Locate the cell with the specified text and output its [x, y] center coordinate. 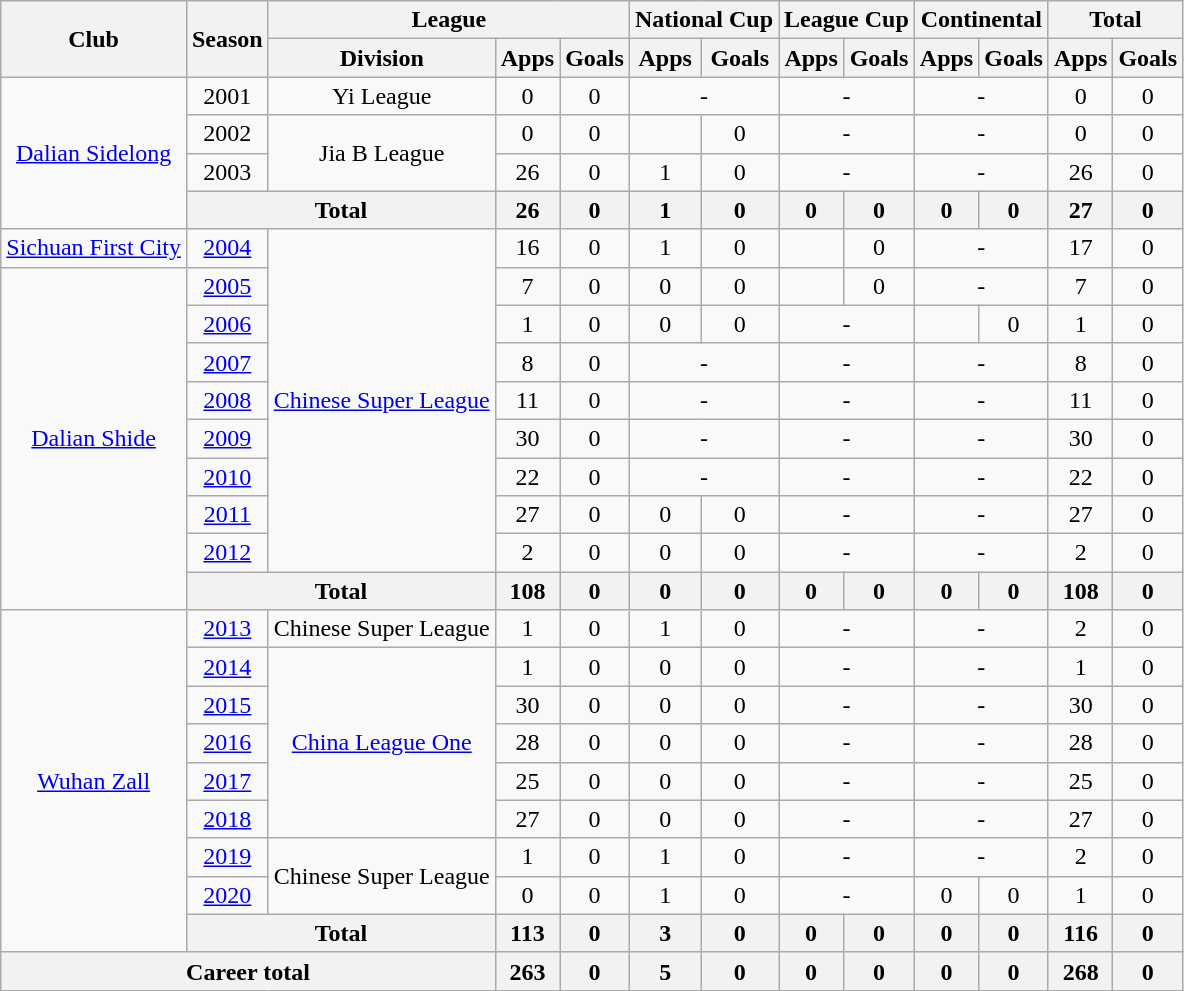
268 [1080, 971]
2004 [227, 248]
2016 [227, 743]
2003 [227, 172]
Dalian Shide [94, 438]
Yi League [382, 96]
113 [527, 933]
2008 [227, 400]
China League One [382, 743]
Jia B League [382, 153]
Career total [248, 971]
116 [1080, 933]
2012 [227, 553]
16 [527, 248]
Club [94, 39]
Continental [981, 20]
2014 [227, 667]
263 [527, 971]
League Cup [847, 20]
Division [382, 58]
2009 [227, 438]
2001 [227, 96]
Dalian Sidelong [94, 153]
2013 [227, 629]
2018 [227, 819]
2020 [227, 895]
League [448, 20]
Season [227, 39]
5 [665, 971]
2010 [227, 477]
2006 [227, 324]
2002 [227, 134]
2019 [227, 857]
Sichuan First City [94, 248]
3 [665, 933]
17 [1080, 248]
2017 [227, 781]
2007 [227, 362]
National Cup [704, 20]
2015 [227, 705]
2011 [227, 515]
2005 [227, 286]
Wuhan Zall [94, 782]
